Output the (X, Y) coordinate of the center of the cell containing the given text.  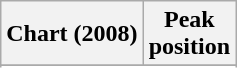
Peakposition (189, 34)
Chart (2008) (72, 34)
